Provide the (X, Y) coordinate of the cell's center where the given text is located.  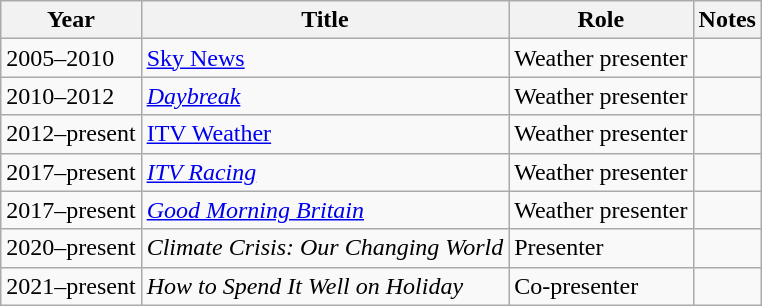
Notes (727, 20)
Sky News (325, 58)
ITV Weather (325, 134)
Good Morning Britain (325, 210)
2005–2010 (71, 58)
Presenter (601, 248)
2010–2012 (71, 96)
2021–present (71, 286)
2020–present (71, 248)
Co-presenter (601, 286)
2012–present (71, 134)
Title (325, 20)
Climate Crisis: Our Changing World (325, 248)
Daybreak (325, 96)
ITV Racing (325, 172)
Role (601, 20)
How to Spend It Well on Holiday (325, 286)
Year (71, 20)
